Pinpoint the cell where the given text exists, returning its (x, y) midpoint coordinate. 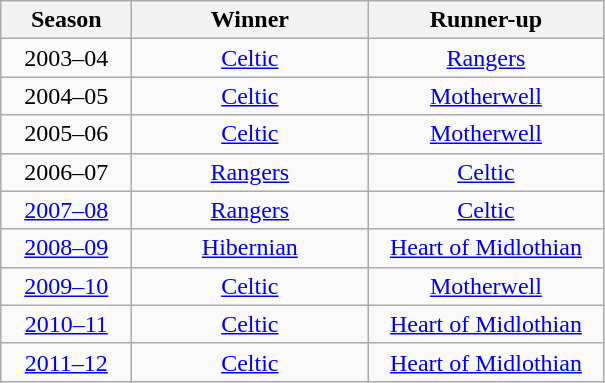
2005–06 (66, 134)
2007–08 (66, 210)
2004–05 (66, 96)
2006–07 (66, 172)
Season (66, 20)
2003–04 (66, 58)
2010–11 (66, 324)
2011–12 (66, 362)
2009–10 (66, 286)
Runner-up (486, 20)
Hibernian (250, 248)
Winner (250, 20)
2008–09 (66, 248)
